Output the (X, Y) coordinate of the center of the cell containing the given text.  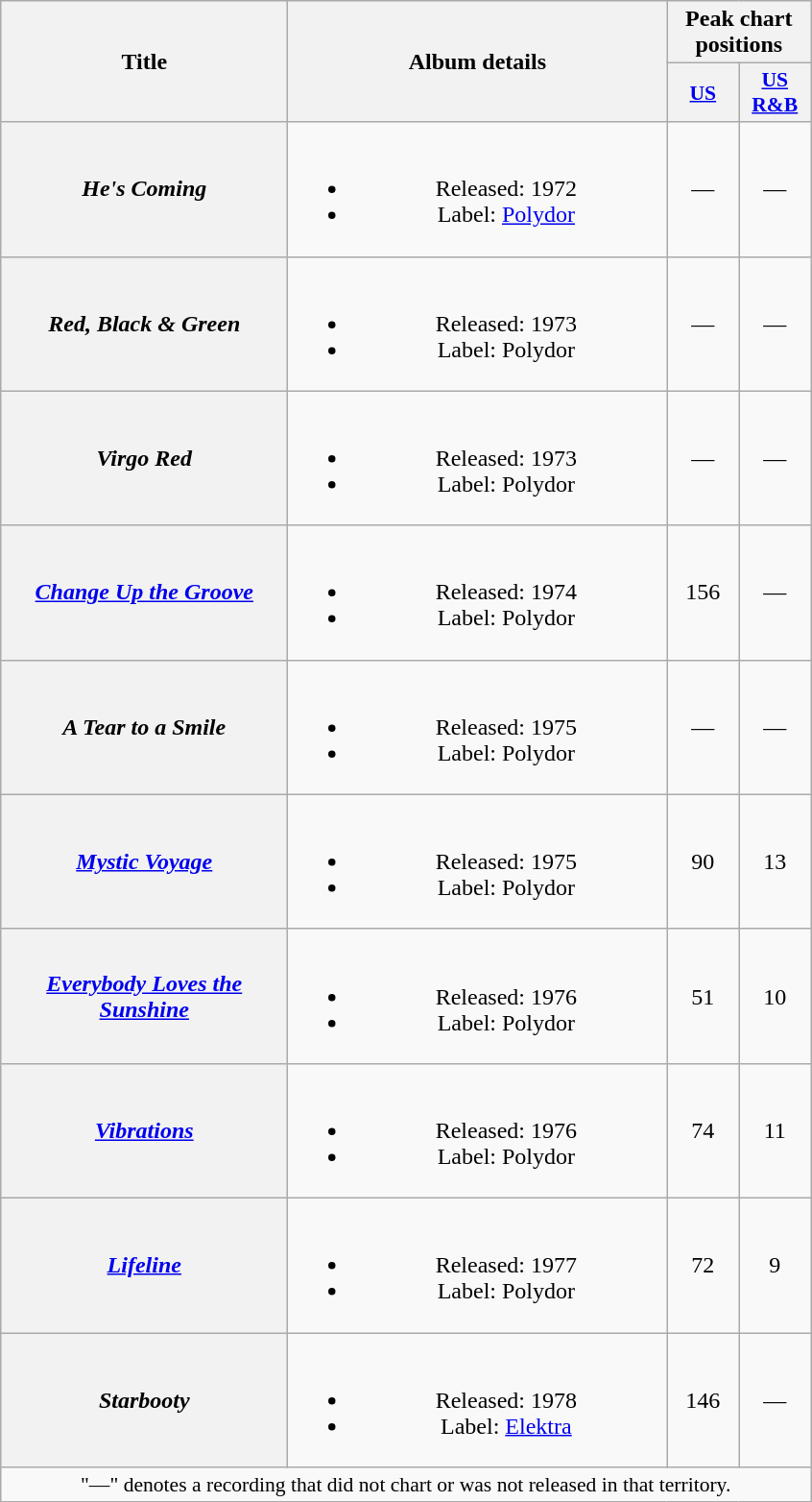
13 (776, 861)
Album details (478, 61)
US (703, 92)
Change Up the Groove (144, 593)
Starbooty (144, 1400)
"—" denotes a recording that did not chart or was not released in that territory. (406, 1485)
He's Coming (144, 189)
72 (703, 1265)
Lifeline (144, 1265)
Everybody Loves the Sunshine (144, 996)
51 (703, 996)
156 (703, 593)
9 (776, 1265)
10 (776, 996)
Peak chart positions (739, 33)
Vibrations (144, 1130)
Mystic Voyage (144, 861)
Released: 1978Label: Elektra (478, 1400)
146 (703, 1400)
Title (144, 61)
Released: 1972Label: Polydor (478, 189)
90 (703, 861)
A Tear to a Smile (144, 727)
11 (776, 1130)
Red, Black & Green (144, 324)
74 (703, 1130)
Released: 1974Label: Polydor (478, 593)
Virgo Red (144, 458)
Released: 1977Label: Polydor (478, 1265)
US R&B (776, 92)
